Capture the cell that displays the provided text and extract its [X, Y] central coordinate. 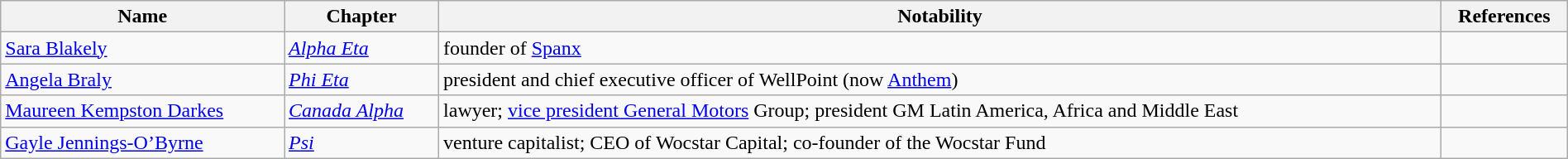
lawyer; vice president General Motors Group; president GM Latin America, Africa and Middle East [940, 111]
founder of Spanx [940, 48]
Notability [940, 17]
Name [142, 17]
Canada Alpha [362, 111]
Maureen Kempston Darkes [142, 111]
Angela Braly [142, 79]
president and chief executive officer of WellPoint (now Anthem) [940, 79]
Psi [362, 142]
Phi Eta [362, 79]
Alpha Eta [362, 48]
Sara Blakely [142, 48]
References [1503, 17]
Gayle Jennings-O’Byrne [142, 142]
venture capitalist; CEO of Wocstar Capital; co-founder of the Wocstar Fund [940, 142]
Chapter [362, 17]
